Detect which cell encompasses the target text, then output its [X, Y] center coordinate. 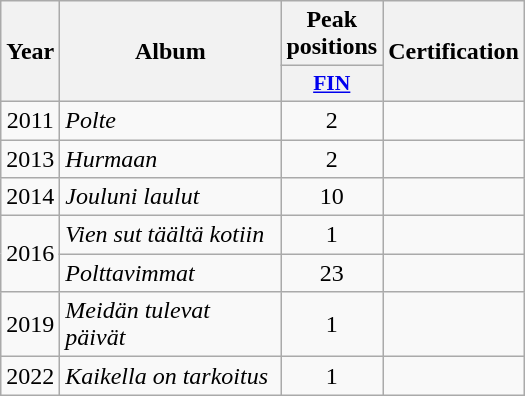
2019 [30, 324]
Hurmaan [170, 159]
Polttavimmat [170, 273]
10 [332, 197]
Jouluni laulut [170, 197]
Peak positions [332, 34]
Certification [454, 52]
Year [30, 52]
2022 [30, 376]
2013 [30, 159]
2016 [30, 254]
Vien sut täältä kotiin [170, 235]
Meidän tulevat päivät [170, 324]
Polte [170, 120]
23 [332, 273]
Album [170, 52]
2011 [30, 120]
Kaikella on tarkoitus [170, 376]
2014 [30, 197]
FIN [332, 84]
